Locate the cell with the specified text and output its (X, Y) center coordinate. 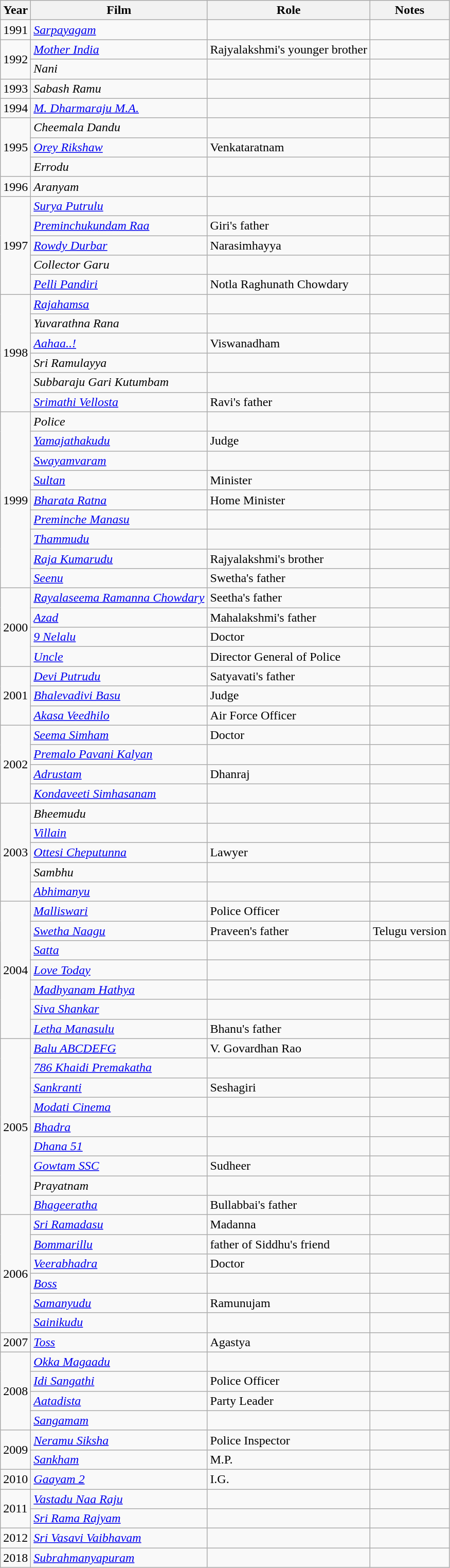
Sabash Ramu (119, 89)
Dhana 51 (119, 1146)
Notla Raghunath Chowdary (289, 285)
Venkataratnam (289, 147)
Malliswari (119, 911)
Dhanraj (289, 774)
Raja Kumarudu (119, 558)
Devi Putrudu (119, 676)
Prayatnam (119, 1185)
Seema Simham (119, 735)
Role (289, 10)
Preminchukundam Raa (119, 225)
Bharata Ratna (119, 500)
Madanna (289, 1225)
Boss (119, 1283)
Idi Sangathi (119, 1381)
Rajyalakshmi's brother (289, 558)
Toss (119, 1342)
Air Force Officer (289, 715)
Ottesi Cheputunna (119, 852)
Surya Putrulu (119, 206)
786 Khaidi Premakatha (119, 1068)
Seenu (119, 578)
2005 (15, 1127)
1999 (15, 500)
M. Dharmaraju M.A. (119, 108)
Ramunujam (289, 1303)
Police (119, 421)
2010 (15, 1479)
1991 (15, 30)
Love Today (119, 970)
Bhageeratha (119, 1205)
Viswanadham (289, 343)
Adrustam (119, 774)
Rajahamsa (119, 304)
Film (119, 10)
Madhyanam Hathya (119, 990)
Giri's father (289, 225)
Narasimhayya (289, 245)
Uncle (119, 657)
Satyavati's father (289, 676)
Gaayam 2 (119, 1479)
Subrahmanyapuram (119, 1558)
Preminche Manasu (119, 519)
2009 (15, 1450)
Satta (119, 950)
Yuvarathna Rana (119, 324)
Bommarillu (119, 1244)
2011 (15, 1509)
Sangamam (119, 1420)
2018 (15, 1558)
Bheemudu (119, 813)
Aahaa..! (119, 343)
Sri Ramulayya (119, 363)
I.G. (289, 1479)
1993 (15, 89)
Rowdy Durbar (119, 245)
Year (15, 10)
Premalo Pavani Kalyan (119, 754)
Bhadra (119, 1126)
2006 (15, 1274)
2003 (15, 852)
Yamajathakudu (119, 441)
Lawyer (289, 852)
Swayamvaram (119, 461)
Srimathi Vellosta (119, 402)
Modati Cinema (119, 1107)
Bhalevadivi Basu (119, 696)
Home Minister (289, 500)
Praveen's father (289, 931)
2007 (15, 1342)
1996 (15, 186)
Letha Manasulu (119, 1029)
Neramu Siksha (119, 1440)
Villain (119, 833)
Vastadu Naa Raju (119, 1499)
Pelli Pandiri (119, 285)
Azad (119, 618)
Sarpayagam (119, 30)
M.P. (289, 1459)
2008 (15, 1391)
1992 (15, 59)
Sultan (119, 480)
1998 (15, 353)
Sainikudu (119, 1323)
Rajyalakshmi's younger brother (289, 49)
Abhimanyu (119, 892)
Sri Ramadasu (119, 1225)
Aatadista (119, 1401)
Mahalakshmi's father (289, 618)
Swetha's father (289, 578)
V. Govardhan Rao (289, 1048)
Police Inspector (289, 1440)
Akasa Veedhilo (119, 715)
9 Nelalu (119, 637)
Party Leader (289, 1401)
Seetha's father (289, 598)
Sudheer (289, 1166)
Errodu (119, 167)
Sankham (119, 1459)
Veerabhadra (119, 1264)
Siva Shankar (119, 1009)
2004 (15, 970)
father of Siddhu's friend (289, 1244)
1997 (15, 245)
Aranyam (119, 186)
Sri Rama Rajyam (119, 1519)
Agastya (289, 1342)
Bullabbai's father (289, 1205)
Cheemala Dandu (119, 128)
Notes (410, 10)
Thammudu (119, 539)
1994 (15, 108)
Minister (289, 480)
Bhanu's father (289, 1029)
Samanyudu (119, 1303)
Nani (119, 69)
2012 (15, 1538)
Collector Garu (119, 265)
Rayalaseema Ramanna Chowdary (119, 598)
2001 (15, 696)
Okka Magaadu (119, 1362)
Sri Vasavi Vaibhavam (119, 1538)
Director General of Police (289, 657)
Balu ABCDEFG (119, 1048)
Kondaveeti Simhasanam (119, 794)
Telugu version (410, 931)
Subbaraju Gari Kutumbam (119, 382)
Ravi's father (289, 402)
Mother India (119, 49)
1995 (15, 147)
2000 (15, 627)
Orey Rikshaw (119, 147)
Sambhu (119, 872)
Seshagiri (289, 1087)
Sankranti (119, 1087)
Gowtam SSC (119, 1166)
Swetha Naagu (119, 931)
2002 (15, 764)
